Output the (x, y) coordinate of the center of the cell containing the given text.  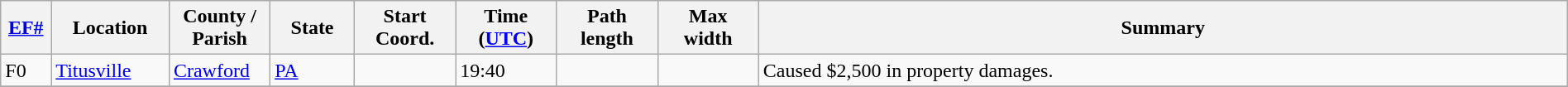
Time (UTC) (506, 28)
Summary (1163, 28)
County / Parish (219, 28)
Start Coord. (404, 28)
PA (313, 70)
Caused $2,500 in property damages. (1163, 70)
EF# (26, 28)
19:40 (506, 70)
Location (111, 28)
State (313, 28)
F0 (26, 70)
Max width (708, 28)
Titusville (111, 70)
Path length (607, 28)
Crawford (219, 70)
